For the text-containing cell, return its midpoint in (x, y) coordinate format. 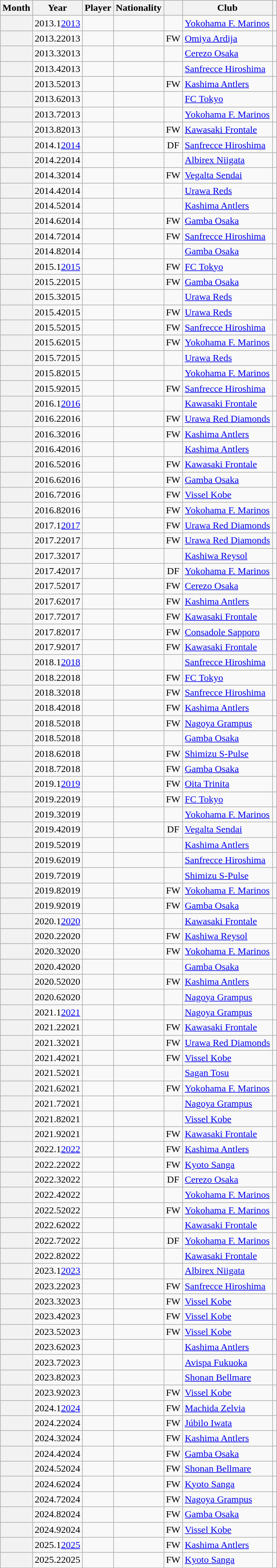
2016.42016 (58, 449)
2023.72023 (58, 1362)
2020.42020 (58, 967)
2020.22020 (58, 936)
2018.32018 (58, 693)
2014.82014 (58, 251)
2023.82023 (58, 1377)
Júbilo Iwata (227, 1423)
2019.92019 (58, 906)
2014.62014 (58, 221)
2022.72022 (58, 1241)
2017.42017 (58, 571)
2019.62019 (58, 860)
2013.12013 (58, 23)
Machida Zelvia (227, 1408)
2022.42022 (58, 1195)
2024.22024 (58, 1423)
2023.22023 (58, 1286)
2021.52021 (58, 1073)
2022.82022 (58, 1256)
2023.32023 (58, 1301)
2015.42015 (58, 312)
2024.72024 (58, 1499)
Month (16, 8)
Player (98, 8)
2024.52024 (58, 1469)
2022.22022 (58, 1165)
2017.32017 (58, 556)
2016.52016 (58, 465)
2015.12015 (58, 267)
2021.82021 (58, 1119)
2020.52020 (58, 982)
2015.32015 (58, 297)
2021.92021 (58, 1134)
2017.52017 (58, 586)
2023.12023 (58, 1271)
2015.92015 (58, 388)
2015.52015 (58, 327)
2016.22016 (58, 419)
2021.12021 (58, 1012)
Sagan Tosu (227, 1073)
Avispa Fukuoka (227, 1362)
2014.32014 (58, 175)
2019.22019 (58, 799)
2014.42014 (58, 191)
2019.72019 (58, 875)
2020.62020 (58, 997)
2025.12025 (58, 1545)
2015.82015 (58, 373)
2017.82017 (58, 632)
2016.62016 (58, 480)
Year (58, 8)
2022.62022 (58, 1225)
2016.32016 (58, 434)
2021.62021 (58, 1088)
2018.72018 (58, 769)
2022.12022 (58, 1149)
Omiya Ardija (227, 38)
2024.32024 (58, 1438)
2025.22025 (58, 1560)
2019.52019 (58, 845)
2023.42023 (58, 1317)
2016.82016 (58, 510)
2017.12017 (58, 525)
2013.52013 (58, 84)
Club (227, 8)
2021.72021 (58, 1103)
2013.82013 (58, 130)
2024.42024 (58, 1454)
2018.12018 (58, 662)
2018.22018 (58, 678)
2016.72016 (58, 495)
2013.42013 (58, 69)
2015.22015 (58, 282)
2023.92023 (58, 1392)
Consadole Sapporo (227, 632)
2014.22014 (58, 160)
2021.42021 (58, 1058)
2013.72013 (58, 114)
2017.72017 (58, 616)
2018.42018 (58, 708)
2019.82019 (58, 890)
2014.12014 (58, 145)
2014.72014 (58, 236)
2013.22013 (58, 38)
2013.62013 (58, 99)
2014.52014 (58, 206)
2022.32022 (58, 1180)
2021.22021 (58, 1027)
2019.12019 (58, 784)
2023.52023 (58, 1332)
Nationality (139, 8)
2013.32013 (58, 54)
2023.62023 (58, 1347)
2016.12016 (58, 403)
2022.52022 (58, 1210)
2017.62017 (58, 601)
2021.32021 (58, 1043)
2020.32020 (58, 952)
2017.22017 (58, 541)
2018.62018 (58, 754)
2019.42019 (58, 830)
2017.92017 (58, 647)
2019.32019 (58, 814)
2024.12024 (58, 1408)
2015.72015 (58, 358)
2024.92024 (58, 1530)
2015.62015 (58, 343)
Oita Trinita (227, 784)
2024.82024 (58, 1514)
2020.12020 (58, 921)
2024.62024 (58, 1484)
